Pinpoint the cell where the given text exists, returning its (X, Y) midpoint coordinate. 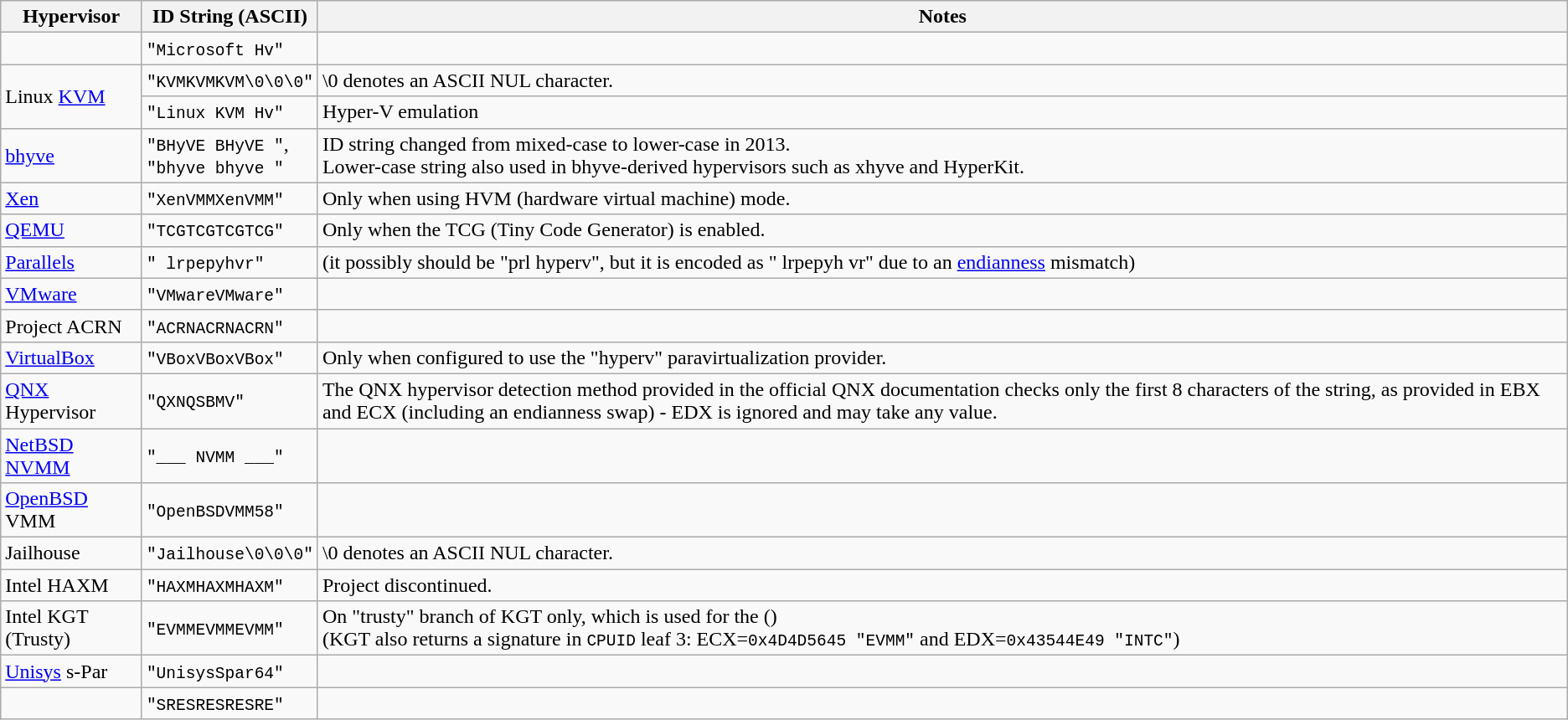
" lrpepyhvr" (230, 262)
Notes (942, 17)
"UnisysSpar64" (230, 671)
"Jailhouse\0\0\0" (230, 553)
"XenVMMXenVMM" (230, 198)
Only when using HVM (hardware virtual machine) mode. (942, 198)
Intel KGT (Trusty) (72, 628)
"HAXMHAXMHAXM" (230, 585)
"ACRNACRNACRN" (230, 326)
"QXNQSBMV" (230, 400)
Project ACRN (72, 326)
"Microsoft Hv" (230, 49)
"OpenBSDVMM58" (230, 511)
"VMwareVMware" (230, 294)
Hyper-V emulation (942, 112)
"TCGTCGTCGTCG" (230, 230)
"KVMKVMKVM\0\0\0" (230, 80)
(it possibly should be "prl hyperv", but it is encoded as " lrpepyh vr" due to an endianness mismatch) (942, 262)
ID string changed from mixed-case to lower-case in 2013.Lower-case string also used in bhyve-derived hypervisors such as xhyve and HyperKit. (942, 156)
"VBoxVBoxVBox" (230, 357)
VirtualBox (72, 357)
Only when the TCG (Tiny Code Generator) is enabled. (942, 230)
QEMU (72, 230)
"BHyVE BHyVE ","bhyve bhyve " (230, 156)
Xen (72, 198)
"Linux KVM Hv" (230, 112)
QNX Hypervisor (72, 400)
Hypervisor (72, 17)
Unisys s-Par (72, 671)
ID String (ASCII) (230, 17)
NetBSD NVMM (72, 455)
Project discontinued. (942, 585)
Intel HAXM (72, 585)
"SRESRESRESRE" (230, 703)
"EVMMEVMMEVMM" (230, 628)
bhyve (72, 156)
Linux KVM (72, 96)
OpenBSD VMM (72, 511)
"___ NVMM ___" (230, 455)
Jailhouse (72, 553)
Only when configured to use the "hyperv" paravirtualization provider. (942, 357)
Parallels (72, 262)
VMware (72, 294)
